Provide the [x, y] coordinate of the cell's center where the given text is located.  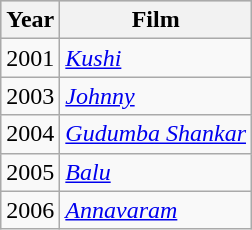
2004 [30, 134]
2003 [30, 96]
2001 [30, 58]
2006 [30, 210]
Balu [156, 172]
Kushi [156, 58]
Annavaram [156, 210]
Year [30, 20]
Johnny [156, 96]
2005 [30, 172]
Gudumba Shankar [156, 134]
Film [156, 20]
